Search for the cell housing the specified text and yield its [X, Y] center coordinate. 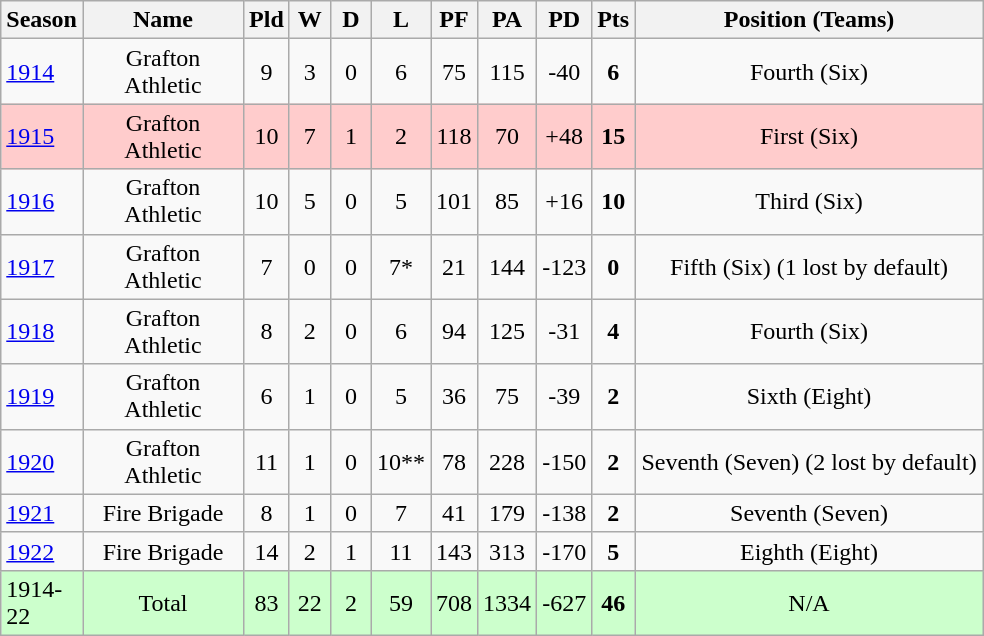
Total [162, 602]
L [400, 20]
4 [614, 332]
118 [454, 136]
125 [508, 332]
144 [508, 266]
1916 [42, 202]
Pld [267, 20]
59 [400, 602]
PD [564, 20]
70 [508, 136]
Name [162, 20]
PA [508, 20]
-170 [564, 551]
143 [454, 551]
1919 [42, 396]
1920 [42, 462]
228 [508, 462]
1918 [42, 332]
94 [454, 332]
1915 [42, 136]
1917 [42, 266]
-627 [564, 602]
+48 [564, 136]
1922 [42, 551]
Third (Six) [810, 202]
Seventh (Seven) [810, 513]
10** [400, 462]
101 [454, 202]
21 [454, 266]
W [310, 20]
15 [614, 136]
Eighth (Eight) [810, 551]
9 [267, 72]
78 [454, 462]
14 [267, 551]
Position (Teams) [810, 20]
D [350, 20]
7* [400, 266]
N/A [810, 602]
-40 [564, 72]
1921 [42, 513]
1914-22 [42, 602]
179 [508, 513]
83 [267, 602]
-150 [564, 462]
First (Six) [810, 136]
313 [508, 551]
PF [454, 20]
Seventh (Seven) (2 lost by default) [810, 462]
-31 [564, 332]
46 [614, 602]
1914 [42, 72]
-138 [564, 513]
+16 [564, 202]
1334 [508, 602]
115 [508, 72]
85 [508, 202]
3 [310, 72]
-123 [564, 266]
Sixth (Eight) [810, 396]
22 [310, 602]
Pts [614, 20]
36 [454, 396]
41 [454, 513]
Fifth (Six) (1 lost by default) [810, 266]
708 [454, 602]
-39 [564, 396]
Season [42, 20]
